Find where the given text appears and provide that cell's center as [X, Y] coordinate. 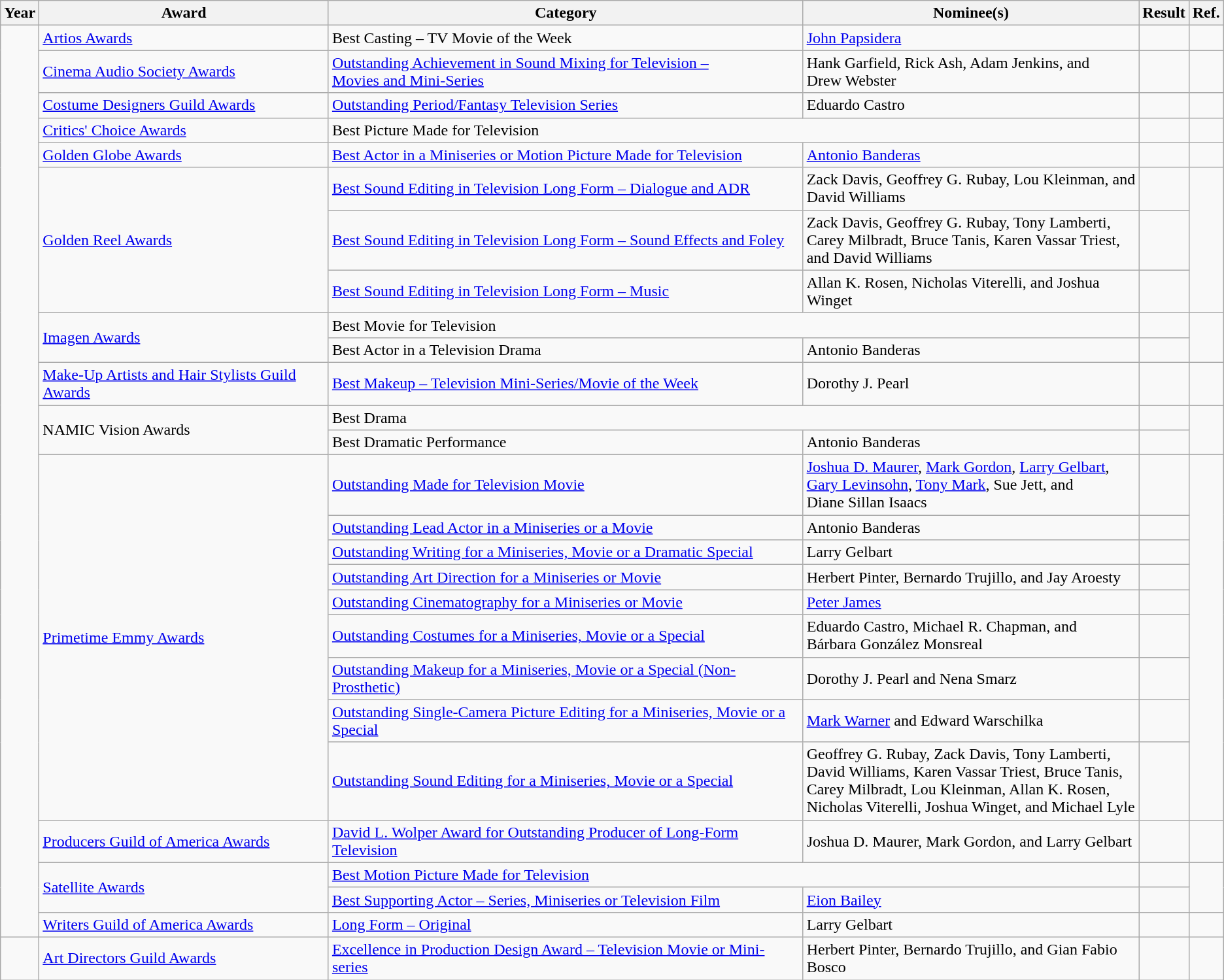
Best Actor in a Television Drama [566, 350]
Hank Garfield, Rick Ash, Adam Jenkins, and Drew Webster [971, 72]
Award [184, 13]
NAMIC Vision Awards [184, 430]
Joshua D. Maurer, Mark Gordon, and Larry Gelbart [971, 841]
Golden Globe Awards [184, 155]
Primetime Emmy Awards [184, 638]
Result [1164, 13]
Outstanding Cinematography for a Miniseries or Movie [566, 602]
Outstanding Art Direction for a Miniseries or Movie [566, 577]
Outstanding Costumes for a Miniseries, Movie or a Special [566, 635]
Category [566, 13]
Long Form – Original [566, 924]
Producers Guild of America Awards [184, 841]
Outstanding Lead Actor in a Miniseries or a Movie [566, 528]
Golden Reel Awards [184, 240]
Art Directors Guild Awards [184, 958]
Joshua D. Maurer, Mark Gordon, Larry Gelbart, Gary Levinsohn, Tony Mark, Sue Jett, and Diane Sillan Isaacs [971, 485]
Outstanding Period/Fantasy Television Series [566, 105]
Outstanding Writing for a Miniseries, Movie or a Dramatic Special [566, 552]
Satellite Awards [184, 887]
Best Movie for Television [734, 325]
Ref. [1206, 13]
Best Actor in a Miniseries or Motion Picture Made for Television [566, 155]
Nominee(s) [971, 13]
Cinema Audio Society Awards [184, 72]
Writers Guild of America Awards [184, 924]
David L. Wolper Award for Outstanding Producer of Long-Form Television [566, 841]
Critics' Choice Awards [184, 130]
Imagen Awards [184, 337]
Zack Davis, Geoffrey G. Rubay, Lou Kleinman, and David Williams [971, 188]
Best Casting – TV Movie of the Week [566, 38]
Best Motion Picture Made for Television [734, 875]
Best Makeup – Television Mini-Series/Movie of the Week [566, 383]
Eduardo Castro [971, 105]
Outstanding Single-Camera Picture Editing for a Miniseries, Movie or a Special [566, 720]
Dorothy J. Pearl and Nena Smarz [971, 679]
Best Sound Editing in Television Long Form – Sound Effects and Foley [566, 240]
John Papsidera [971, 38]
Best Drama [734, 418]
Best Supporting Actor – Series, Miniseries or Television Film [566, 900]
Best Dramatic Performance [566, 443]
Best Sound Editing in Television Long Form – Music [566, 292]
Year [20, 13]
Herbert Pinter, Bernardo Trujillo, and Gian Fabio Bosco [971, 958]
Eion Bailey [971, 900]
Herbert Pinter, Bernardo Trujillo, and Jay Aroesty [971, 577]
Dorothy J. Pearl [971, 383]
Mark Warner and Edward Warschilka [971, 720]
Zack Davis, Geoffrey G. Rubay, Tony Lamberti, Carey Milbradt, Bruce Tanis, Karen Vassar Triest, and David Williams [971, 240]
Costume Designers Guild Awards [184, 105]
Allan K. Rosen, Nicholas Viterelli, and Joshua Winget [971, 292]
Outstanding Made for Television Movie [566, 485]
Best Sound Editing in Television Long Form – Dialogue and ADR [566, 188]
Eduardo Castro, Michael R. Chapman, and Bárbara González Monsreal [971, 635]
Excellence in Production Design Award – Television Movie or Mini-series [566, 958]
Make-Up Artists and Hair Stylists Guild Awards [184, 383]
Outstanding Makeup for a Miniseries, Movie or a Special (Non-Prosthetic) [566, 679]
Outstanding Sound Editing for a Miniseries, Movie or a Special [566, 781]
Artios Awards [184, 38]
Best Picture Made for Television [734, 130]
Peter James [971, 602]
Outstanding Achievement in Sound Mixing for Television – Movies and Mini-Series [566, 72]
